Capture the cell that displays the provided text and extract its [X, Y] central coordinate. 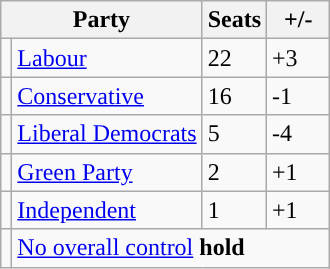
Labour [107, 58]
5 [234, 134]
16 [234, 96]
No overall control hold [171, 248]
2 [234, 172]
1 [234, 210]
Conservative [107, 96]
22 [234, 58]
Independent [107, 210]
Liberal Democrats [107, 134]
-1 [298, 96]
-4 [298, 134]
+/- [298, 20]
Green Party [107, 172]
Seats [234, 20]
Party [102, 20]
+3 [298, 58]
